Return [x, y] of the center of cell containing provided text 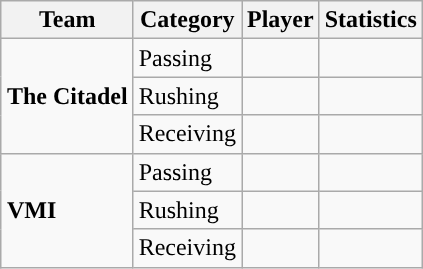
The Citadel [67, 96]
Team [67, 20]
Category [187, 20]
Player [281, 20]
Statistics [370, 20]
VMI [67, 210]
